Locate the cell with the specified text and output its (X, Y) center coordinate. 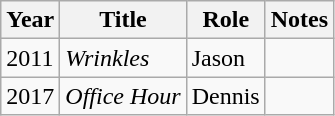
Wrinkles (123, 58)
2011 (30, 58)
Year (30, 20)
Jason (226, 58)
Office Hour (123, 96)
2017 (30, 96)
Notes (299, 20)
Title (123, 20)
Dennis (226, 96)
Role (226, 20)
